Search for the cell housing the specified text and yield its (x, y) center coordinate. 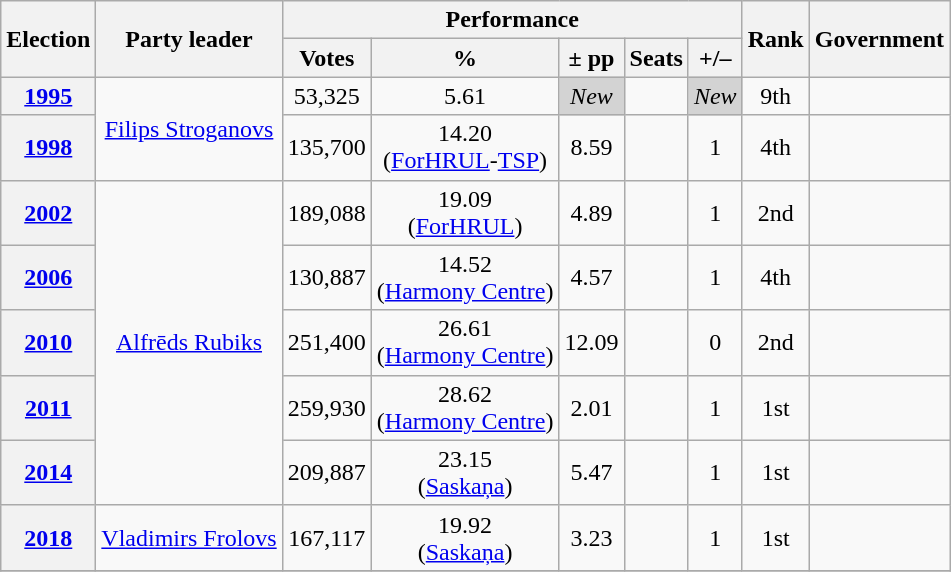
23.15(Saskaņa) (465, 472)
1998 (48, 148)
26.61(Harmony Centre) (465, 342)
3.23 (592, 538)
14.52(Harmony Centre) (465, 278)
Votes (326, 58)
Seats (656, 58)
4.89 (592, 212)
Alfrēds Rubiks (189, 342)
2011 (48, 408)
1995 (48, 96)
4.57 (592, 278)
14.20(ForHRUL-TSP) (465, 148)
Filips Stroganovs (189, 128)
130,887 (326, 278)
Government (879, 39)
209,887 (326, 472)
2018 (48, 538)
2006 (48, 278)
Vladimirs Frolovs (189, 538)
167,117 (326, 538)
Election (48, 39)
% (465, 58)
Rank (776, 39)
9th (776, 96)
2014 (48, 472)
2010 (48, 342)
2.01 (592, 408)
± pp (592, 58)
251,400 (326, 342)
12.09 (592, 342)
8.59 (592, 148)
19.92(Saskaņa) (465, 538)
5.47 (592, 472)
Performance (512, 20)
53,325 (326, 96)
5.61 (465, 96)
+/– (715, 58)
28.62(Harmony Centre) (465, 408)
Party leader (189, 39)
189,088 (326, 212)
135,700 (326, 148)
2002 (48, 212)
0 (715, 342)
19.09(ForHRUL) (465, 212)
259,930 (326, 408)
